Extract the [X, Y] coordinate from the center of the cell holding the provided text.  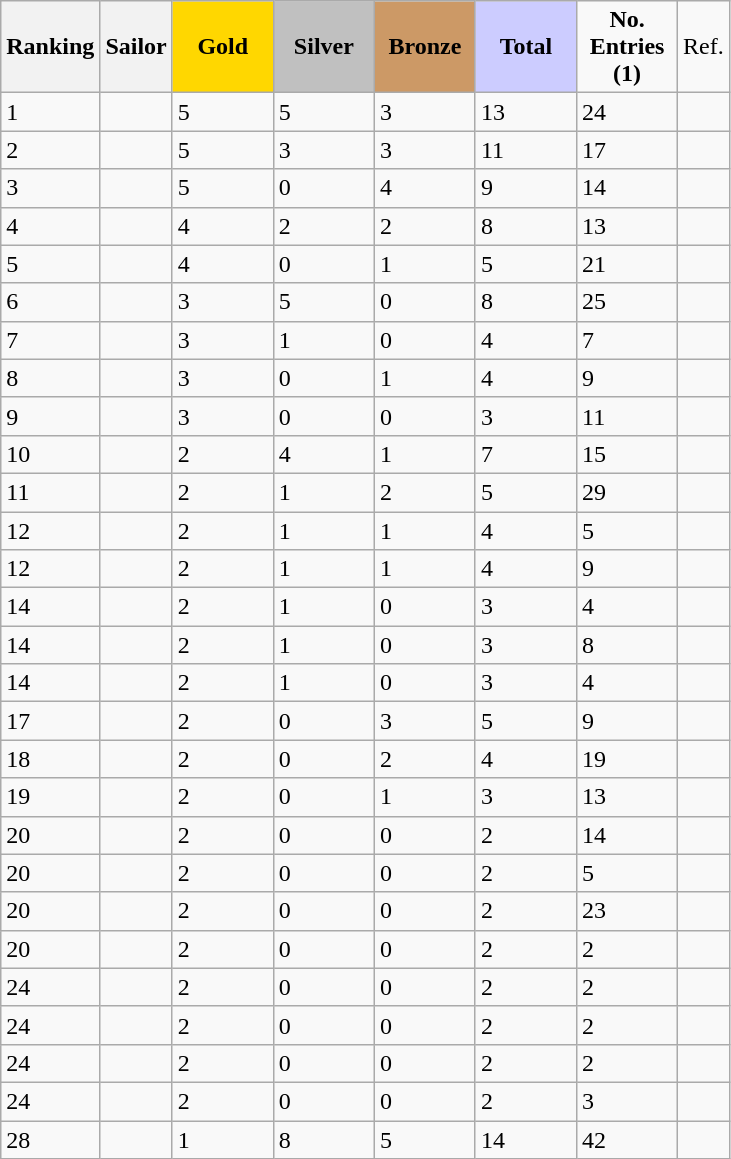
42 [628, 1139]
25 [628, 302]
Total [526, 47]
23 [628, 911]
Bronze [424, 47]
Gold [222, 47]
Sailor [136, 47]
Ref. [704, 47]
15 [628, 454]
29 [628, 492]
28 [50, 1139]
Ranking [50, 47]
21 [628, 264]
Silver [324, 47]
18 [50, 759]
10 [50, 454]
6 [50, 302]
No. Entries (1) [628, 47]
